Detect which cell encompasses the target text, then output its (x, y) center coordinate. 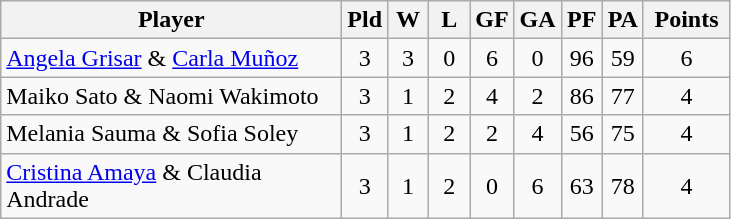
63 (582, 186)
Melania Sauma & Sofia Soley (172, 134)
Points (686, 20)
59 (622, 58)
Player (172, 20)
Cristina Amaya & Claudia Andrade (172, 186)
PF (582, 20)
Angela Grisar & Carla Muñoz (172, 58)
78 (622, 186)
Pld (365, 20)
77 (622, 96)
PA (622, 20)
96 (582, 58)
L (450, 20)
GA (538, 20)
W (408, 20)
Maiko Sato & Naomi Wakimoto (172, 96)
56 (582, 134)
86 (582, 96)
GF (492, 20)
75 (622, 134)
